Extract the [X, Y] coordinate from the center of the cell holding the provided text.  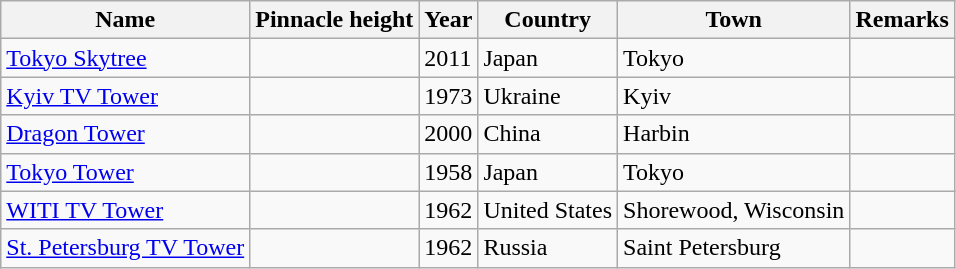
1958 [448, 172]
WITI TV Tower [126, 210]
2011 [448, 58]
Tokyo Skytree [126, 58]
Name [126, 20]
Russia [548, 248]
Saint Petersburg [734, 248]
Dragon Tower [126, 134]
Kyiv [734, 96]
Town [734, 20]
St. Petersburg TV Tower [126, 248]
1973 [448, 96]
United States [548, 210]
Year [448, 20]
Kyiv TV Tower [126, 96]
Country [548, 20]
Pinnacle height [334, 20]
China [548, 134]
Ukraine [548, 96]
Harbin [734, 134]
2000 [448, 134]
Remarks [902, 20]
Tokyo Tower [126, 172]
Shorewood, Wisconsin [734, 210]
